Search for the cell housing the specified text and yield its (X, Y) center coordinate. 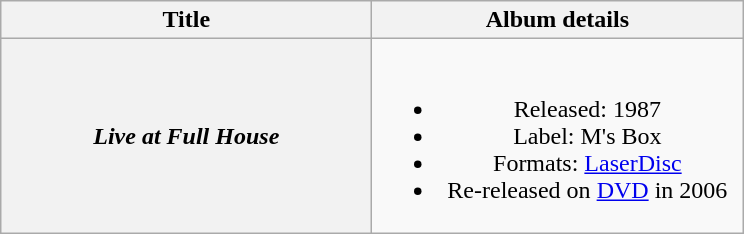
Title (186, 20)
Released: 1987Label: M's BoxFormats: LaserDiscRe-released on DVD in 2006 (558, 136)
Album details (558, 20)
Live at Full House (186, 136)
